Scan for the cell matching the given text and deliver its (X, Y) coordinate at center. 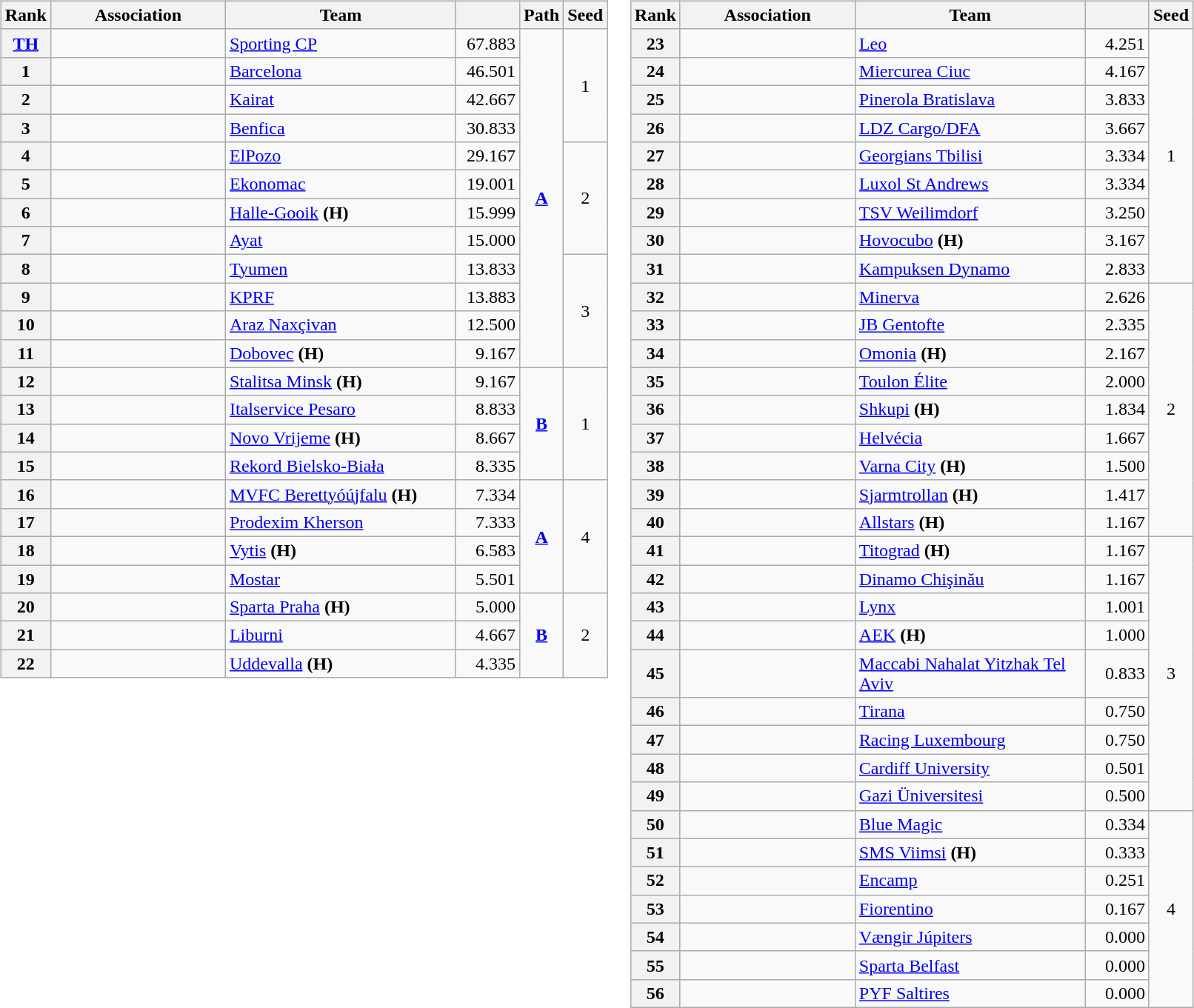
38 (655, 466)
Georgians Tbilisi (970, 156)
Pinerola Bratislava (970, 99)
19 (25, 578)
33 (655, 325)
37 (655, 438)
15.000 (487, 241)
Hovocubo (H) (970, 241)
15 (25, 466)
36 (655, 410)
8.667 (487, 438)
3.167 (1117, 241)
Titograd (H) (970, 550)
20 (25, 607)
52 (655, 881)
53 (655, 909)
Uddevalla (H) (341, 664)
54 (655, 937)
0.334 (1117, 824)
4.251 (1117, 43)
0.251 (1117, 881)
2.000 (1117, 381)
Rekord Bielsko-Biała (341, 466)
SMS Viimsi (H) (970, 852)
46.501 (487, 71)
31 (655, 269)
32 (655, 297)
Vytis (H) (341, 550)
Ekonomac (341, 184)
Novo Vrijeme (H) (341, 438)
Benfica (341, 128)
AEK (H) (970, 635)
Tirana (970, 712)
25 (655, 99)
51 (655, 852)
Tyumen (341, 269)
Kairat (341, 99)
ElPozo (341, 156)
48 (655, 768)
18 (25, 550)
Sporting CP (341, 43)
35 (655, 381)
8 (25, 269)
Prodexim Kherson (341, 522)
Luxol St Andrews (970, 184)
Dobovec (H) (341, 353)
Lynx (970, 607)
Stalitsa Minsk (H) (341, 381)
11 (25, 353)
Allstars (H) (970, 522)
22 (25, 664)
4.667 (487, 635)
49 (655, 796)
50 (655, 824)
0.833 (1117, 674)
16 (25, 494)
1.500 (1117, 466)
13 (25, 410)
Racing Luxembourg (970, 740)
1.000 (1117, 635)
17 (25, 522)
23 (655, 43)
Dinamo Chişinău (970, 578)
2.833 (1117, 269)
MVFC Berettyóújfalu (H) (341, 494)
26 (655, 128)
JB Gentofte (970, 325)
Mostar (341, 578)
Fiorentino (970, 909)
39 (655, 494)
TSV Weilimdorf (970, 213)
Miercurea Ciuc (970, 71)
Blue Magic (970, 824)
7 (25, 241)
Leo (970, 43)
24 (655, 71)
Toulon Élite (970, 381)
40 (655, 522)
KPRF (341, 297)
8.833 (487, 410)
Liburni (341, 635)
3.667 (1117, 128)
42 (655, 578)
Shkupi (H) (970, 410)
Kampuksen Dynamo (970, 269)
Vængir Júpiters (970, 937)
2.167 (1117, 353)
29.167 (487, 156)
Maccabi Nahalat Yitzhak Tel Aviv (970, 674)
Sjarmtrollan (H) (970, 494)
1.667 (1117, 438)
10 (25, 325)
Ayat (341, 241)
9 (25, 297)
Helvécia (970, 438)
Halle-Gooik (H) (341, 213)
LDZ Cargo/DFA (970, 128)
6.583 (487, 550)
29 (655, 213)
13.833 (487, 269)
Araz Naxçivan (341, 325)
Gazi Üniversitesi (970, 796)
14 (25, 438)
46 (655, 712)
Sparta Praha (H) (341, 607)
45 (655, 674)
67.883 (487, 43)
13.883 (487, 297)
Varna City (H) (970, 466)
Encamp (970, 881)
5.000 (487, 607)
27 (655, 156)
0.333 (1117, 852)
47 (655, 740)
15.999 (487, 213)
12 (25, 381)
5.501 (487, 578)
30 (655, 241)
7.334 (487, 494)
3.833 (1117, 99)
Minerva (970, 297)
34 (655, 353)
Barcelona (341, 71)
0.500 (1117, 796)
4.167 (1117, 71)
5 (25, 184)
Sparta Belfast (970, 965)
Italservice Pesaro (341, 410)
1.417 (1117, 494)
42.667 (487, 99)
1.001 (1117, 607)
Omonia (H) (970, 353)
21 (25, 635)
30.833 (487, 128)
7.333 (487, 522)
TH (25, 43)
0.167 (1117, 909)
56 (655, 993)
0.501 (1117, 768)
28 (655, 184)
Path (542, 15)
PYF Saltires (970, 993)
6 (25, 213)
41 (655, 550)
8.335 (487, 466)
4.335 (487, 664)
1.834 (1117, 410)
2.626 (1117, 297)
43 (655, 607)
55 (655, 965)
19.001 (487, 184)
2.335 (1117, 325)
3.250 (1117, 213)
44 (655, 635)
12.500 (487, 325)
Cardiff University (970, 768)
